Return [X, Y] of the center of cell containing provided text 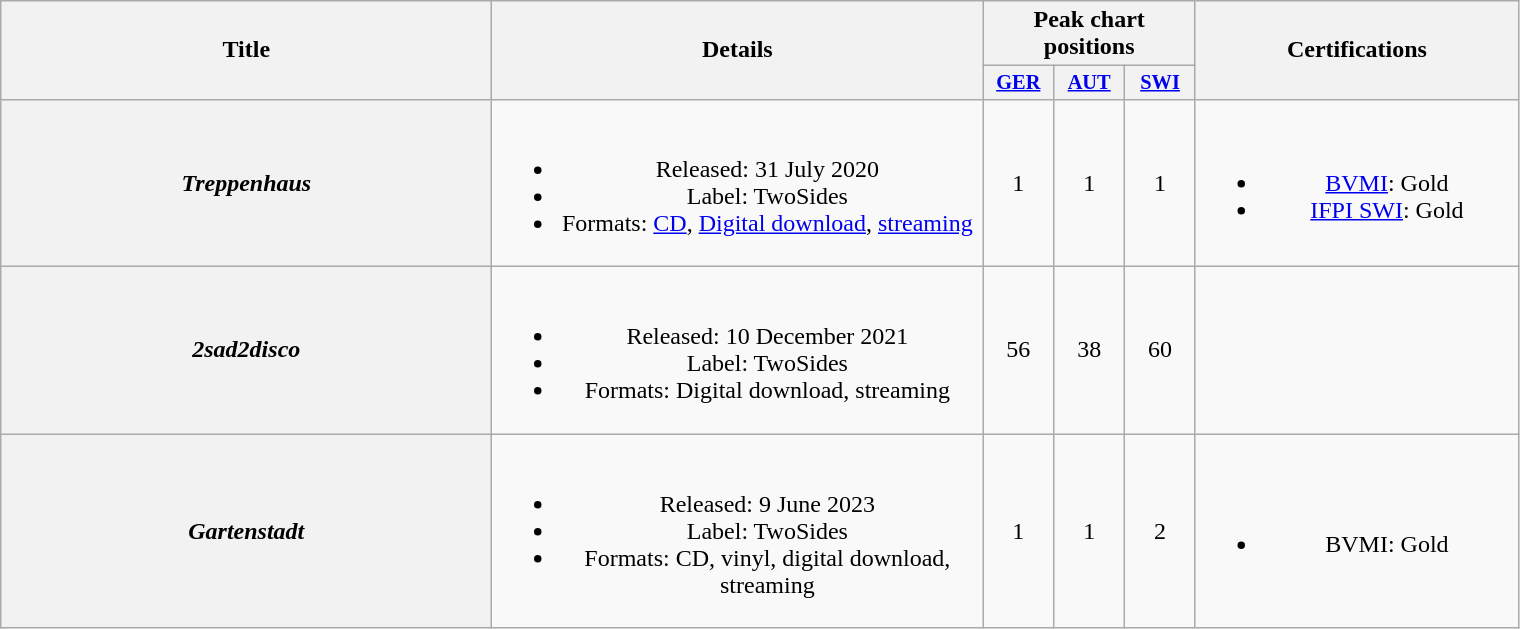
SWI [1160, 83]
BVMI: Gold [1356, 531]
BVMI: GoldIFPI SWI: Gold [1356, 182]
Certifications [1356, 50]
Treppenhaus [246, 182]
Title [246, 50]
2sad2disco [246, 350]
56 [1018, 350]
Released: 31 July 2020Label: TwoSidesFormats: CD, Digital download, streaming [738, 182]
Peak chart positions [1090, 34]
38 [1090, 350]
Released: 10 December 2021Label: TwoSidesFormats: Digital download, streaming [738, 350]
Details [738, 50]
60 [1160, 350]
AUT [1090, 83]
GER [1018, 83]
2 [1160, 531]
Gartenstadt [246, 531]
Released: 9 June 2023Label: TwoSidesFormats: CD, vinyl, digital download, streaming [738, 531]
